Return the [X, Y] coordinate for the center point of the cell that contains the specified text.  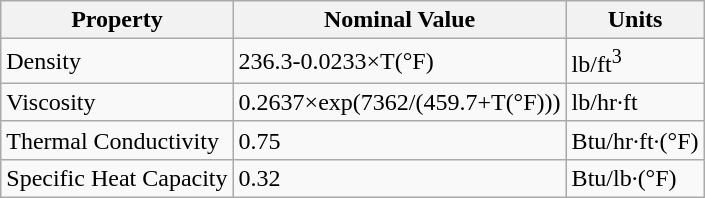
Density [117, 62]
Btu/lb·(°F) [635, 178]
Thermal Conductivity [117, 140]
0.32 [400, 178]
Viscosity [117, 102]
Specific Heat Capacity [117, 178]
lb/hr·ft [635, 102]
lb/ft3 [635, 62]
Units [635, 20]
236.3-0.0233×T(°F) [400, 62]
Property [117, 20]
Nominal Value [400, 20]
Btu/hr·ft·(°F) [635, 140]
0.75 [400, 140]
0.2637×exp(7362/(459.7+T(°F))) [400, 102]
